Search for the cell housing the specified text and yield its [x, y] center coordinate. 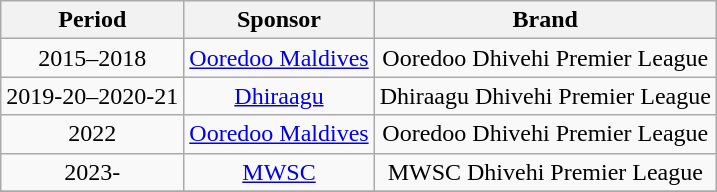
Sponsor [279, 20]
Dhiraagu Dhivehi Premier League [545, 96]
MWSC Dhivehi Premier League [545, 172]
2019-20–2020-21 [92, 96]
2015–2018 [92, 58]
2023- [92, 172]
MWSC [279, 172]
Dhiraagu [279, 96]
Period [92, 20]
Brand [545, 20]
2022 [92, 134]
